Locate the cell with the specified text and output its (x, y) center coordinate. 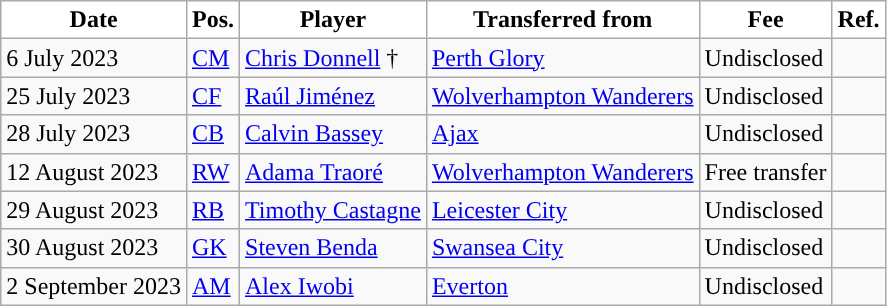
CB (212, 134)
Calvin Bassey (334, 134)
25 July 2023 (94, 96)
Perth Glory (562, 58)
Date (94, 20)
GK (212, 248)
29 August 2023 (94, 210)
CF (212, 96)
Transferred from (562, 20)
Ajax (562, 134)
6 July 2023 (94, 58)
Alex Iwobi (334, 286)
Player (334, 20)
30 August 2023 (94, 248)
2 September 2023 (94, 286)
Fee (766, 20)
CM (212, 58)
Swansea City (562, 248)
Adama Traoré (334, 172)
12 August 2023 (94, 172)
28 July 2023 (94, 134)
Everton (562, 286)
Raúl Jiménez (334, 96)
Free transfer (766, 172)
Steven Benda (334, 248)
Ref. (858, 20)
RB (212, 210)
Timothy Castagne (334, 210)
Chris Donnell † (334, 58)
Pos. (212, 20)
AM (212, 286)
Leicester City (562, 210)
RW (212, 172)
